Detect which cell encompasses the target text, then output its [x, y] center coordinate. 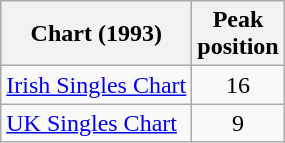
9 [238, 123]
16 [238, 85]
Irish Singles Chart [96, 85]
UK Singles Chart [96, 123]
Peakposition [238, 34]
Chart (1993) [96, 34]
